Capture the cell that displays the provided text and extract its [x, y] central coordinate. 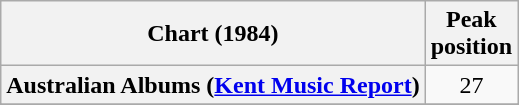
Peakposition [471, 34]
Chart (1984) [213, 34]
Australian Albums (Kent Music Report) [213, 85]
27 [471, 85]
